Find where the given text appears and provide that cell's center as [X, Y] coordinate. 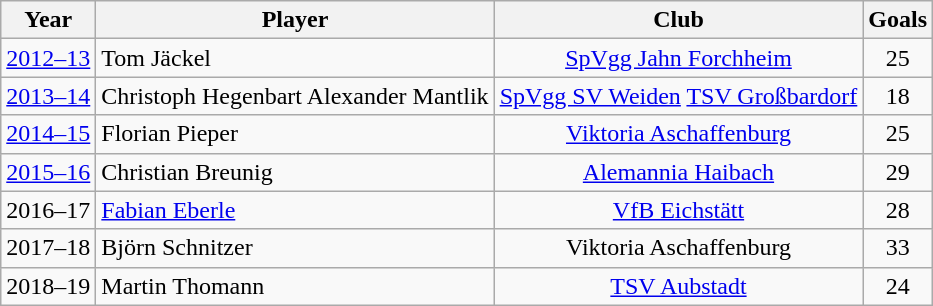
29 [898, 172]
2012–13 [48, 58]
SpVgg Jahn Forchheim [678, 58]
Björn Schnitzer [295, 248]
Club [678, 20]
Fabian Eberle [295, 210]
2013–14 [48, 96]
Tom Jäckel [295, 58]
Martin Thomann [295, 286]
Player [295, 20]
28 [898, 210]
VfB Eichstätt [678, 210]
2016–17 [48, 210]
Christian Breunig [295, 172]
2014–15 [48, 134]
2015–16 [48, 172]
2018–19 [48, 286]
Christoph Hegenbart Alexander Mantlik [295, 96]
Goals [898, 20]
2017–18 [48, 248]
Florian Pieper [295, 134]
Alemannia Haibach [678, 172]
24 [898, 286]
TSV Aubstadt [678, 286]
SpVgg SV Weiden TSV Großbardorf [678, 96]
33 [898, 248]
18 [898, 96]
Year [48, 20]
